Capture the cell that displays the provided text and extract its [x, y] central coordinate. 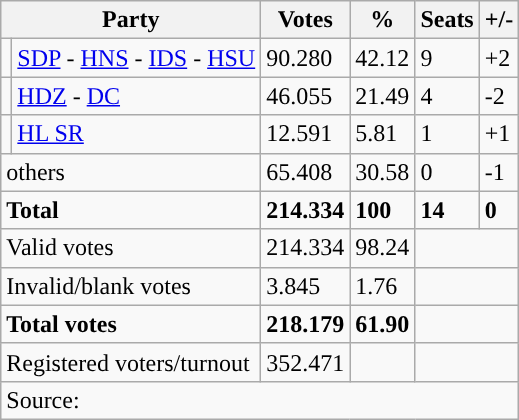
% [382, 20]
+/- [498, 20]
-1 [498, 172]
65.408 [306, 172]
98.24 [382, 248]
+2 [498, 58]
218.179 [306, 324]
46.055 [306, 96]
9 [447, 58]
HL SR [136, 134]
Seats [447, 20]
100 [382, 210]
Invalid/blank votes [131, 286]
1 [447, 134]
4 [447, 96]
42.12 [382, 58]
Registered voters/turnout [131, 362]
352.471 [306, 362]
21.49 [382, 96]
Valid votes [131, 248]
5.81 [382, 134]
+1 [498, 134]
1.76 [382, 286]
61.90 [382, 324]
others [131, 172]
Total votes [131, 324]
Total [131, 210]
SDP - HNS - IDS - HSU [136, 58]
-2 [498, 96]
Source: [260, 400]
Votes [306, 20]
12.591 [306, 134]
HDZ - DC [136, 96]
30.58 [382, 172]
14 [447, 210]
3.845 [306, 286]
90.280 [306, 58]
Party [131, 20]
